Identify which cell holds the provided text, then report its (x, y) central coordinate. 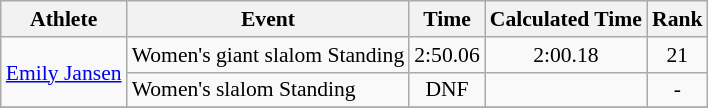
Event (268, 19)
DNF (446, 90)
2:00.18 (566, 55)
Women's giant slalom Standing (268, 55)
Emily Jansen (64, 72)
Time (446, 19)
2:50.06 (446, 55)
Athlete (64, 19)
21 (678, 55)
Calculated Time (566, 19)
Rank (678, 19)
Women's slalom Standing (268, 90)
- (678, 90)
